Detect which cell encompasses the target text, then output its (X, Y) center coordinate. 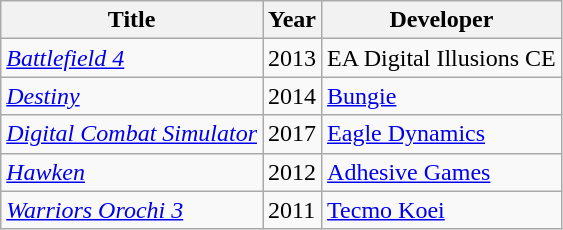
Year (292, 20)
2017 (292, 134)
Bungie (442, 96)
2012 (292, 172)
Adhesive Games (442, 172)
Tecmo Koei (442, 210)
2013 (292, 58)
2014 (292, 96)
EA Digital Illusions CE (442, 58)
2011 (292, 210)
Battlefield 4 (132, 58)
Title (132, 20)
Warriors Orochi 3 (132, 210)
Developer (442, 20)
Destiny (132, 96)
Digital Combat Simulator (132, 134)
Eagle Dynamics (442, 134)
Hawken (132, 172)
